From the cell containing the given text, extract its center point as [X, Y] coordinate. 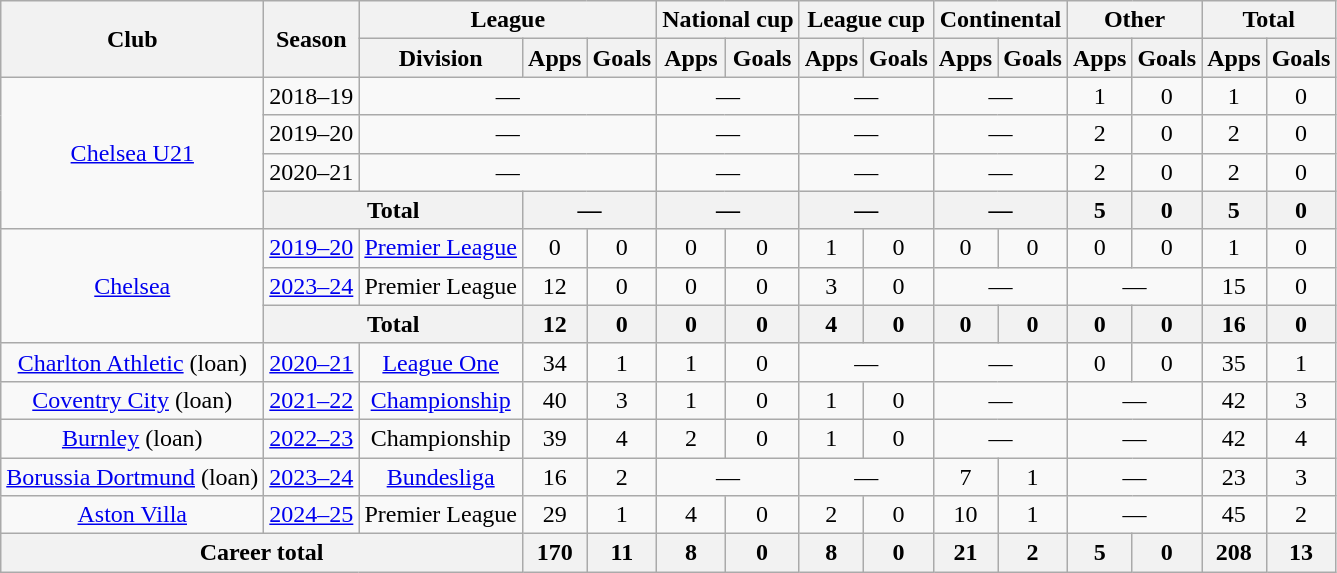
10 [965, 515]
Aston Villa [132, 515]
7 [965, 477]
39 [555, 438]
Borussia Dortmund (loan) [132, 477]
League cup [866, 20]
Season [312, 39]
23 [1234, 477]
Burnley (loan) [132, 438]
29 [555, 515]
2021–22 [312, 400]
2024–25 [312, 515]
208 [1234, 553]
Club [132, 39]
National cup [728, 20]
Chelsea U21 [132, 153]
Coventry City (loan) [132, 400]
Bundesliga [441, 477]
2018–19 [312, 96]
Career total [262, 553]
Continental [1000, 20]
13 [1301, 553]
40 [555, 400]
Other [1134, 20]
11 [622, 553]
15 [1234, 286]
League One [441, 362]
45 [1234, 515]
2022–23 [312, 438]
35 [1234, 362]
34 [555, 362]
Charlton Athletic (loan) [132, 362]
League [508, 20]
21 [965, 553]
Division [441, 58]
170 [555, 553]
Chelsea [132, 286]
